Provide the (X, Y) coordinate of the cell's center where the given text is located.  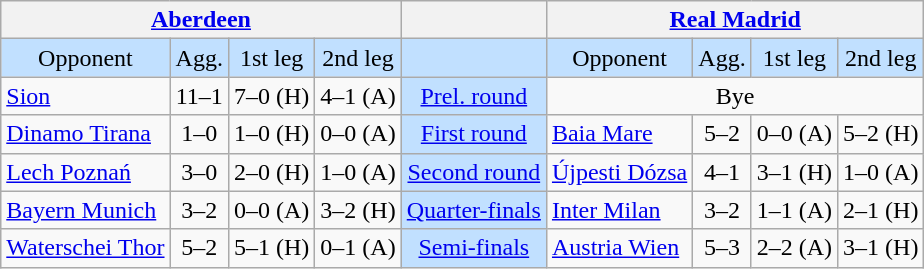
11–1 (199, 96)
1–0 (H) (271, 134)
4–1 (A) (358, 96)
5–2 (H) (881, 134)
Dinamo Tirana (86, 134)
Aberdeen (201, 20)
7–0 (H) (271, 96)
2–2 (A) (794, 248)
2–0 (H) (271, 172)
5–1 (H) (271, 248)
Inter Milan (619, 210)
Újpesti Dózsa (619, 172)
0–1 (A) (358, 248)
Prel. round (474, 96)
Bayern Munich (86, 210)
Second round (474, 172)
Baia Mare (619, 134)
5–3 (722, 248)
Bye (735, 96)
1–1 (A) (794, 210)
First round (474, 134)
1–0 (199, 134)
Waterschei Thor (86, 248)
Sion (86, 96)
Semi-finals (474, 248)
3–0 (199, 172)
4–1 (722, 172)
Quarter-finals (474, 210)
Austria Wien (619, 248)
3–2 (H) (358, 210)
Real Madrid (735, 20)
Lech Poznań (86, 172)
2–1 (H) (881, 210)
